For the text-containing cell, return its midpoint in (x, y) coordinate format. 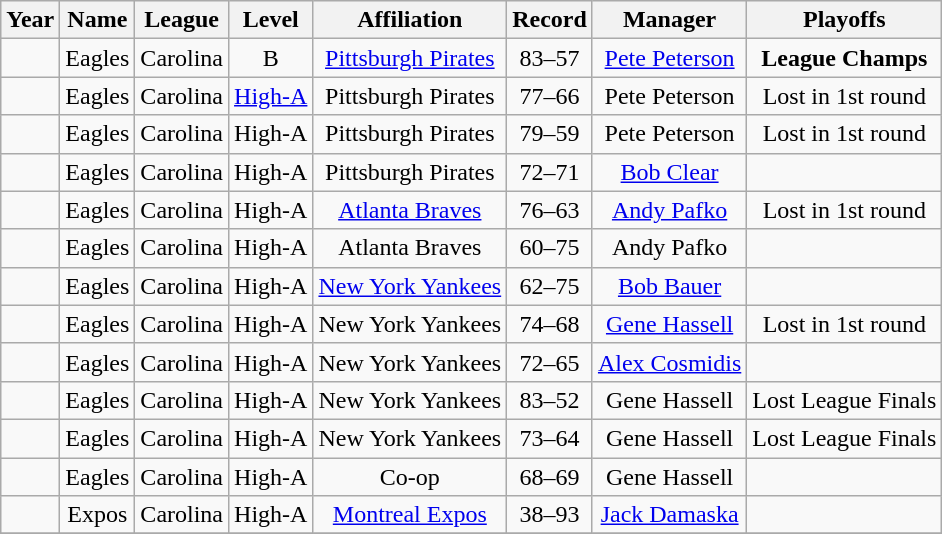
79–59 (550, 134)
Bob Clear (669, 172)
Alex Cosmidis (669, 362)
Name (98, 20)
Jack Damaska (669, 515)
38–93 (550, 515)
83–52 (550, 400)
Playoffs (844, 20)
Year (30, 20)
Level (271, 20)
Montreal Expos (410, 515)
League (182, 20)
74–68 (550, 324)
60–75 (550, 248)
Record (550, 20)
League Champs (844, 58)
76–63 (550, 210)
68–69 (550, 477)
Expos (98, 515)
72–65 (550, 362)
73–64 (550, 438)
72–71 (550, 172)
83–57 (550, 58)
77–66 (550, 96)
62–75 (550, 286)
Affiliation (410, 20)
Bob Bauer (669, 286)
B (271, 58)
Manager (669, 20)
Co-op (410, 477)
